Identify which cell holds the provided text, then report its (x, y) central coordinate. 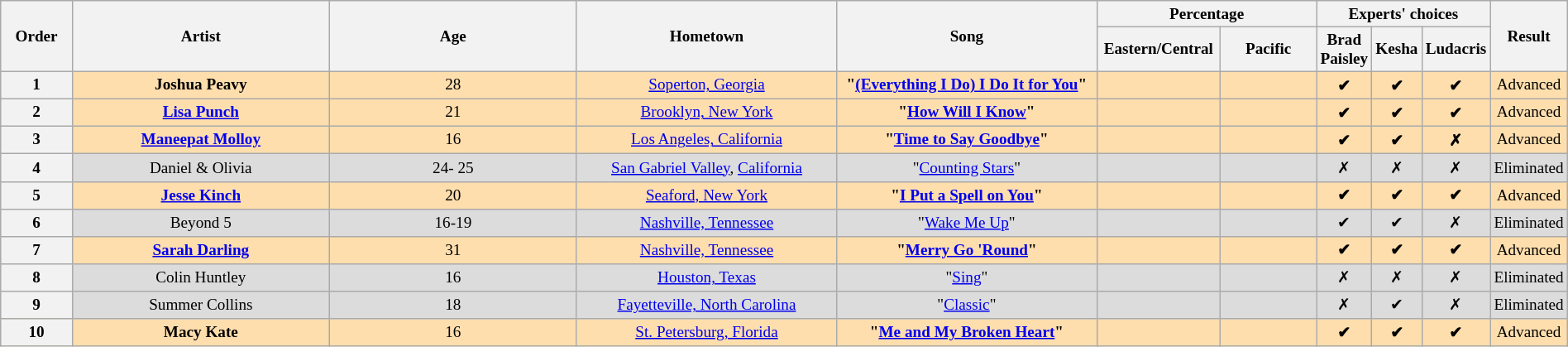
8 (36, 277)
5 (36, 195)
Sarah Darling (200, 250)
Houston, Texas (706, 277)
21 (453, 113)
"Merry Go 'Round" (968, 250)
Age (453, 36)
Order (36, 36)
24- 25 (453, 167)
"I Put a Spell on You" (968, 195)
Maneepat Molloy (200, 141)
Experts' choices (1403, 14)
Percentage (1207, 14)
2 (36, 113)
San Gabriel Valley, California (706, 167)
Summer Collins (200, 305)
Fayetteville, North Carolina (706, 305)
3 (36, 141)
Lisa Punch (200, 113)
"Sing" (968, 277)
4 (36, 167)
Joshua Peavy (200, 84)
"(Everything I Do) I Do It for You" (968, 84)
9 (36, 305)
31 (453, 250)
Soperton, Georgia (706, 84)
6 (36, 222)
St. Petersburg, Florida (706, 333)
Song (968, 36)
10 (36, 333)
28 (453, 84)
Beyond 5 (200, 222)
"Time to Say Goodbye" (968, 141)
"Counting Stars" (968, 167)
16-19 (453, 222)
18 (453, 305)
Jesse Kinch (200, 195)
"How Will I Know" (968, 113)
Hometown (706, 36)
Ludacris (1456, 49)
20 (453, 195)
Artist (200, 36)
Brooklyn, New York (706, 113)
"Me and My Broken Heart" (968, 333)
Result (1528, 36)
Pacific (1269, 49)
Eastern/Central (1158, 49)
Brad Paisley (1345, 49)
Kesha (1397, 49)
"Wake Me Up" (968, 222)
7 (36, 250)
Los Angeles, California (706, 141)
"Classic" (968, 305)
Seaford, New York (706, 195)
1 (36, 84)
Macy Kate (200, 333)
Daniel & Olivia (200, 167)
Colin Huntley (200, 277)
